Return the [x, y] coordinate for the center point of the cell that contains the specified text.  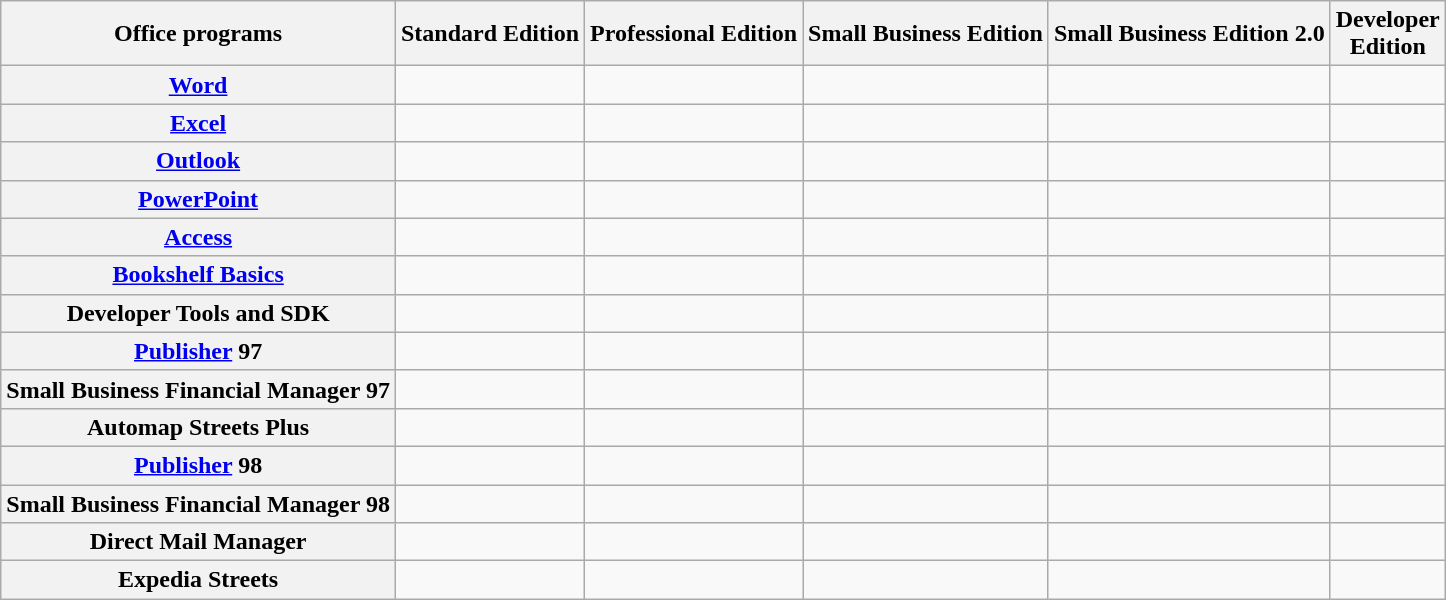
Publisher 98 [198, 465]
Word [198, 85]
DeveloperEdition [1388, 34]
Small Business Financial Manager 97 [198, 389]
Small Business Financial Manager 98 [198, 503]
Outlook [198, 161]
Standard Edition [490, 34]
Developer Tools and SDK [198, 313]
Small Business Edition 2.0 [1189, 34]
Direct Mail Manager [198, 542]
Access [198, 237]
Publisher 97 [198, 351]
Office programs [198, 34]
PowerPoint [198, 199]
Small Business Edition [926, 34]
Excel [198, 123]
Bookshelf Basics [198, 275]
Professional Edition [694, 34]
Expedia Streets [198, 580]
Automap Streets Plus [198, 427]
